Identify which cell holds the provided text, then report its (X, Y) central coordinate. 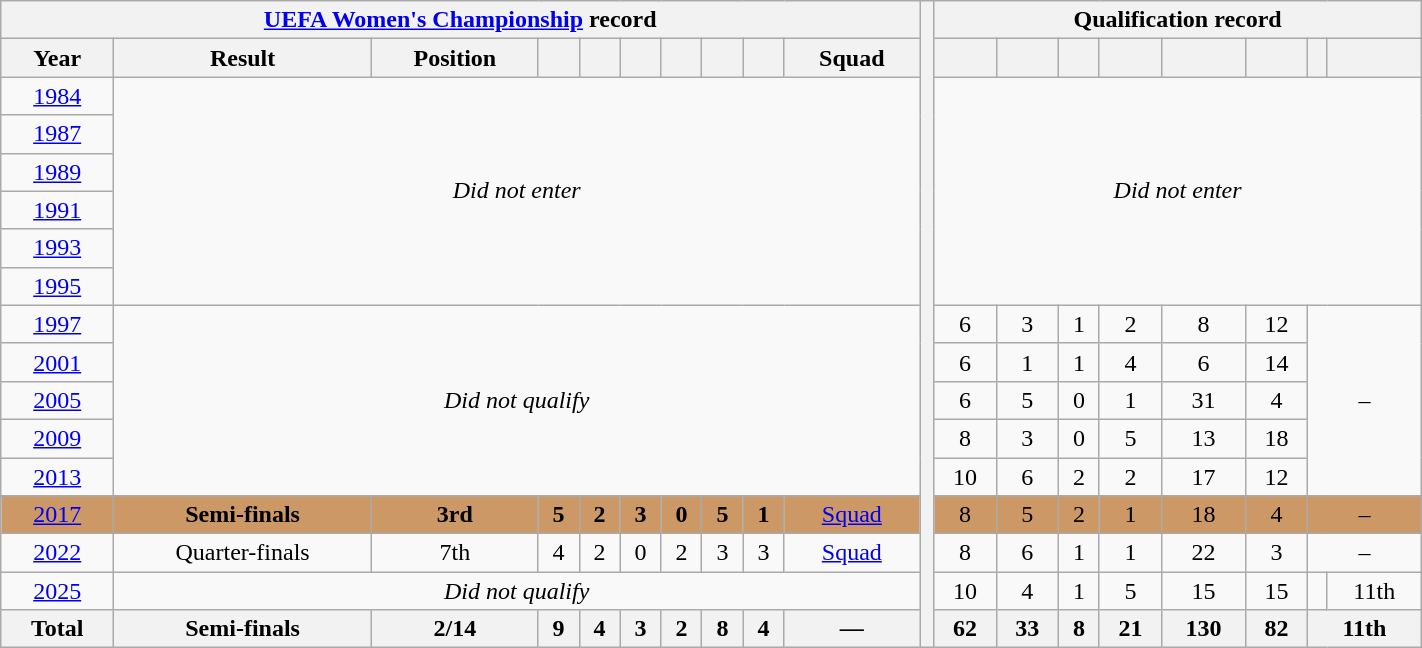
1984 (58, 96)
2/14 (456, 629)
Result (243, 58)
1997 (58, 324)
2001 (58, 362)
21 (1130, 629)
62 (965, 629)
1995 (58, 286)
1987 (58, 134)
1989 (58, 172)
UEFA Women's Championship record (460, 20)
2013 (58, 477)
1991 (58, 210)
Total (58, 629)
31 (1204, 400)
Qualification record (1178, 20)
2017 (58, 515)
1993 (58, 248)
3rd (456, 515)
2022 (58, 553)
2005 (58, 400)
Position (456, 58)
7th (456, 553)
33 (1027, 629)
2009 (58, 438)
22 (1204, 553)
130 (1204, 629)
Quarter-finals (243, 553)
14 (1276, 362)
82 (1276, 629)
13 (1204, 438)
2025 (58, 591)
Year (58, 58)
— (852, 629)
17 (1204, 477)
9 (558, 629)
